From the cell containing the given text, extract its center point as (x, y) coordinate. 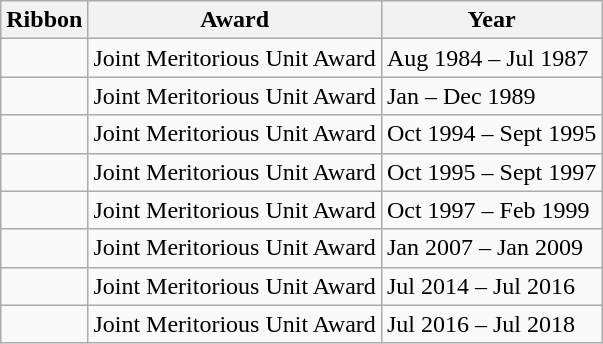
Oct 1997 – Feb 1999 (491, 210)
Jul 2014 – Jul 2016 (491, 286)
Year (491, 20)
Award (235, 20)
Ribbon (44, 20)
Oct 1995 – Sept 1997 (491, 172)
Jan – Dec 1989 (491, 96)
Jan 2007 – Jan 2009 (491, 248)
Jul 2016 – Jul 2018 (491, 324)
Aug 1984 – Jul 1987 (491, 58)
Oct 1994 – Sept 1995 (491, 134)
